Find where the given text appears and provide that cell's center as [X, Y] coordinate. 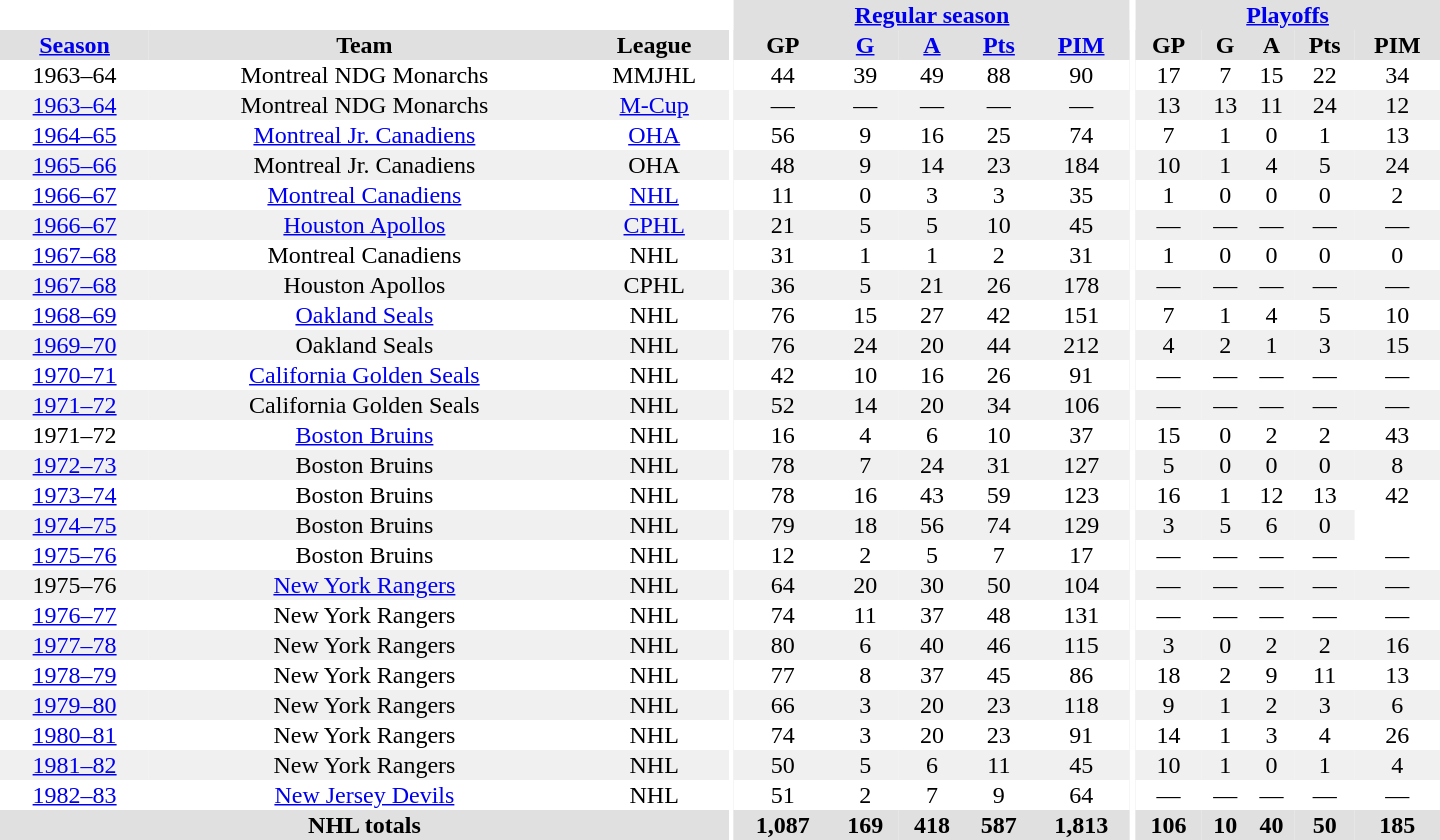
51 [783, 795]
118 [1081, 705]
46 [998, 645]
123 [1081, 495]
1980–81 [74, 735]
27 [932, 315]
36 [783, 285]
Regular season [932, 15]
1969–70 [74, 345]
587 [998, 825]
Team [364, 45]
1978–79 [74, 675]
1970–71 [74, 375]
66 [783, 705]
League [654, 45]
M-Cup [654, 105]
1981–82 [74, 765]
80 [783, 645]
77 [783, 675]
1,087 [783, 825]
86 [1081, 675]
1982–83 [74, 795]
1972–73 [74, 465]
35 [1081, 195]
90 [1081, 75]
185 [1398, 825]
1,813 [1081, 825]
52 [783, 405]
30 [932, 585]
1976–77 [74, 615]
104 [1081, 585]
1964–65 [74, 135]
MMJHL [654, 75]
151 [1081, 315]
79 [783, 525]
1965–66 [74, 165]
NHL totals [364, 825]
59 [998, 495]
New Jersey Devils [364, 795]
1977–78 [74, 645]
Playoffs [1288, 15]
131 [1081, 615]
88 [998, 75]
1979–80 [74, 705]
127 [1081, 465]
115 [1081, 645]
184 [1081, 165]
39 [866, 75]
169 [866, 825]
1968–69 [74, 315]
212 [1081, 345]
22 [1325, 75]
418 [932, 825]
Season [74, 45]
1973–74 [74, 495]
1974–75 [74, 525]
49 [932, 75]
25 [998, 135]
178 [1081, 285]
129 [1081, 525]
